Search for the cell housing the specified text and yield its [x, y] center coordinate. 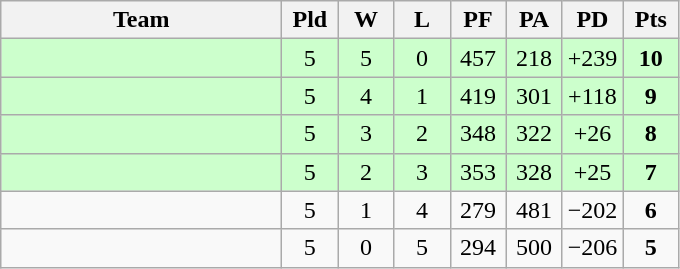
294 [478, 248]
10 [651, 58]
218 [534, 58]
+25 [592, 172]
6 [651, 210]
−202 [592, 210]
500 [534, 248]
353 [478, 172]
8 [651, 134]
7 [651, 172]
+26 [592, 134]
+118 [592, 96]
9 [651, 96]
301 [534, 96]
Pld [310, 20]
PF [478, 20]
Pts [651, 20]
PA [534, 20]
322 [534, 134]
−206 [592, 248]
279 [478, 210]
L [422, 20]
419 [478, 96]
457 [478, 58]
Team [142, 20]
348 [478, 134]
481 [534, 210]
PD [592, 20]
W [366, 20]
+239 [592, 58]
328 [534, 172]
